Return (x, y) of the center of cell containing provided text 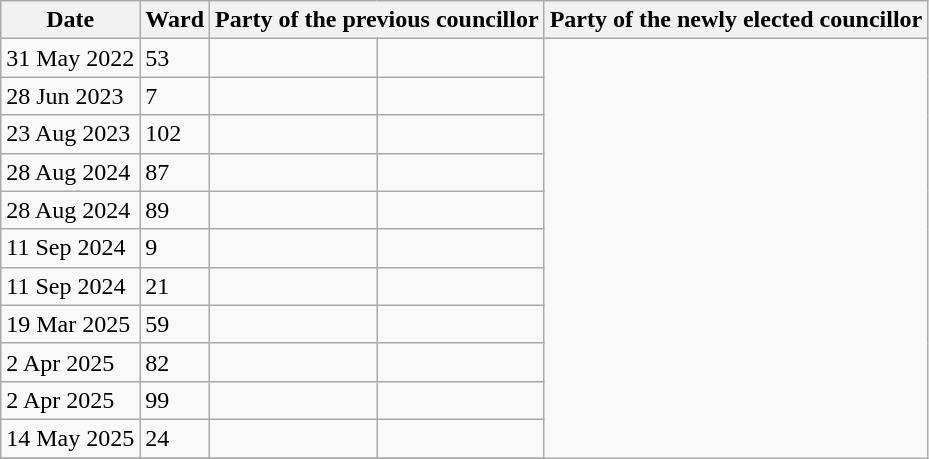
99 (175, 400)
Ward (175, 20)
28 Jun 2023 (70, 96)
9 (175, 248)
Party of the previous councillor (378, 20)
53 (175, 58)
31 May 2022 (70, 58)
23 Aug 2023 (70, 134)
21 (175, 286)
87 (175, 172)
24 (175, 438)
59 (175, 324)
82 (175, 362)
Date (70, 20)
7 (175, 96)
89 (175, 210)
102 (175, 134)
19 Mar 2025 (70, 324)
Party of the newly elected councillor (736, 20)
14 May 2025 (70, 438)
